Detect which cell encompasses the target text, then output its [X, Y] center coordinate. 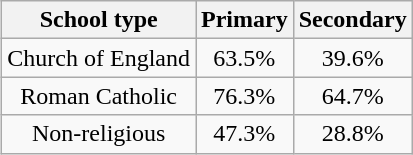
64.7% [352, 96]
Primary [245, 20]
76.3% [245, 96]
School type [99, 20]
Non-religious [99, 134]
Secondary [352, 20]
28.8% [352, 134]
Roman Catholic [99, 96]
39.6% [352, 58]
63.5% [245, 58]
47.3% [245, 134]
Church of England [99, 58]
